Provide the (X, Y) coordinate of the cell's center where the given text is located.  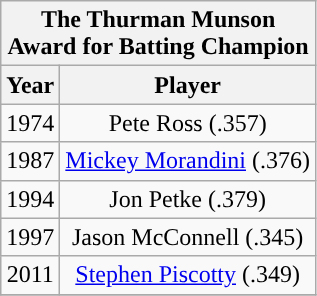
1974 (30, 123)
1994 (30, 199)
The Thurman Munson Award for Batting Champion (158, 34)
1987 (30, 161)
Pete Ross (.357) (188, 123)
Player (188, 85)
Mickey Morandini (.376) (188, 161)
1997 (30, 237)
Jason McConnell (.345) (188, 237)
2011 (30, 275)
Year (30, 85)
Stephen Piscotty (.349) (188, 275)
Jon Petke (.379) (188, 199)
